Scan for the cell matching the given text and deliver its (x, y) coordinate at center. 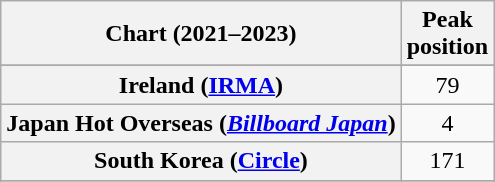
Chart (2021–2023) (201, 34)
South Korea (Circle) (201, 161)
Ireland (IRMA) (201, 85)
Japan Hot Overseas (Billboard Japan) (201, 123)
171 (447, 161)
79 (447, 85)
Peakposition (447, 34)
4 (447, 123)
